Find where the given text appears and provide that cell's center as [x, y] coordinate. 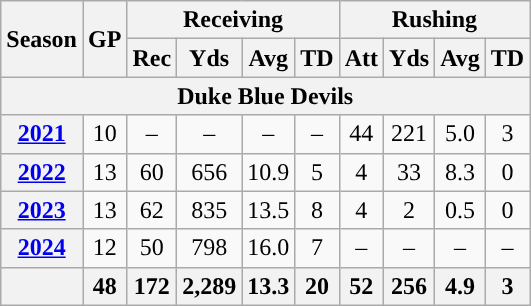
4.9 [460, 286]
13.5 [268, 210]
256 [410, 286]
13.3 [268, 286]
48 [104, 286]
2024 [42, 248]
835 [210, 210]
50 [152, 248]
Duke Blue Devils [266, 96]
60 [152, 172]
GP [104, 39]
Rec [152, 58]
7 [317, 248]
62 [152, 210]
Att [361, 58]
8.3 [460, 172]
33 [410, 172]
5.0 [460, 134]
2022 [42, 172]
20 [317, 286]
0.5 [460, 210]
2023 [42, 210]
12 [104, 248]
Receiving [233, 20]
2021 [42, 134]
8 [317, 210]
2 [410, 210]
Rushing [434, 20]
10 [104, 134]
798 [210, 248]
10.9 [268, 172]
172 [152, 286]
656 [210, 172]
5 [317, 172]
52 [361, 286]
44 [361, 134]
16.0 [268, 248]
2,289 [210, 286]
Season [42, 39]
221 [410, 134]
